Return the (x, y) coordinate for the center point of the cell that contains the specified text.  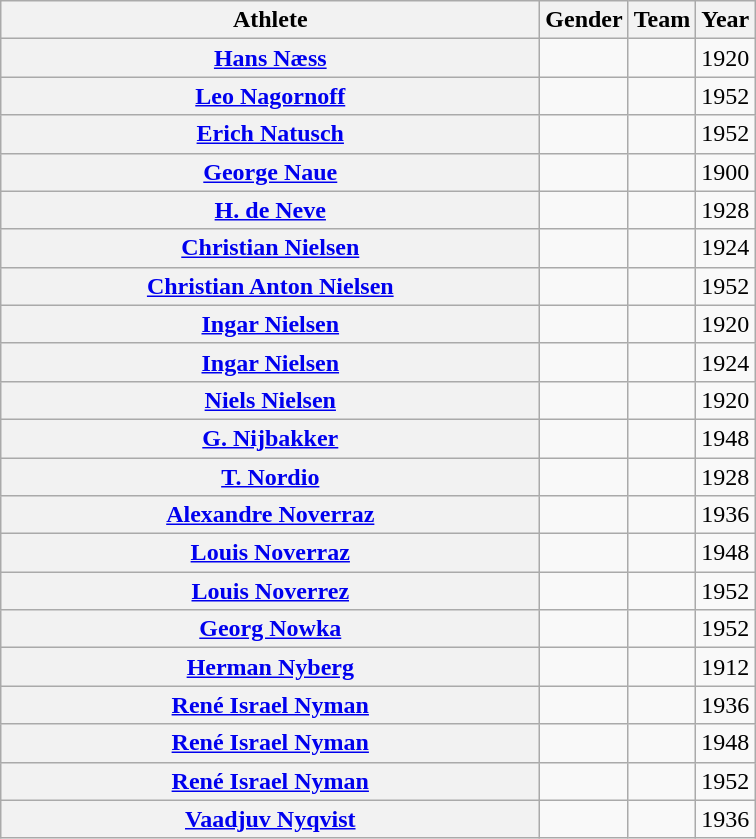
Athlete (270, 20)
Georg Nowka (270, 629)
Herman Nyberg (270, 667)
Hans Næss (270, 58)
Niels Nielsen (270, 400)
Leo Nagornoff (270, 96)
Alexandre Noverraz (270, 515)
Year (726, 20)
H. de Neve (270, 210)
George Naue (270, 172)
T. Nordio (270, 477)
Louis Noverrez (270, 591)
Gender (584, 20)
G. Nijbakker (270, 438)
Louis Noverraz (270, 553)
Team (662, 20)
Erich Natusch (270, 134)
1912 (726, 667)
Vaadjuv Nyqvist (270, 819)
Christian Nielsen (270, 248)
1900 (726, 172)
Christian Anton Nielsen (270, 286)
